Locate the cell with the specified text and output its (X, Y) center coordinate. 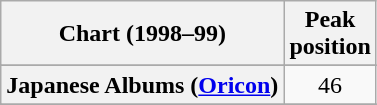
Japanese Albums (Oricon) (142, 85)
Peakposition (330, 34)
46 (330, 85)
Chart (1998–99) (142, 34)
